Scan for the cell matching the given text and deliver its (x, y) coordinate at center. 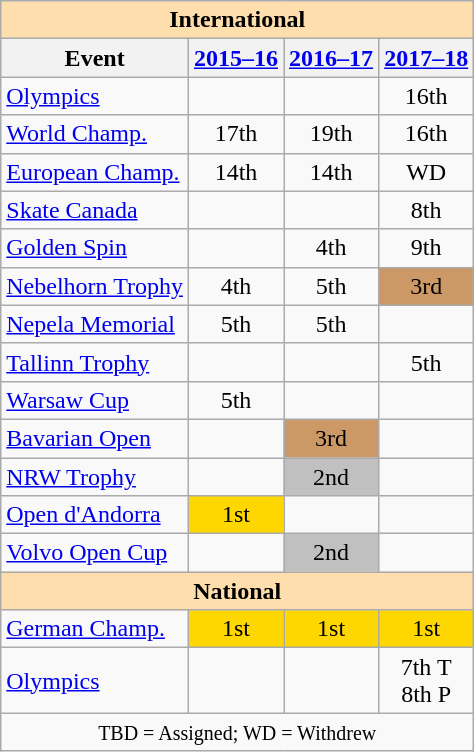
International (238, 20)
19th (332, 134)
TBD = Assigned; WD = Withdrew (238, 732)
Warsaw Cup (95, 400)
NRW Trophy (95, 477)
World Champ. (95, 134)
2016–17 (332, 58)
2015–16 (236, 58)
Nepela Memorial (95, 324)
9th (426, 248)
2017–18 (426, 58)
Volvo Open Cup (95, 553)
Event (95, 58)
8th (426, 210)
17th (236, 134)
Nebelhorn Trophy (95, 286)
Tallinn Trophy (95, 362)
National (238, 591)
7th T 8th P (426, 680)
Skate Canada (95, 210)
Golden Spin (95, 248)
Bavarian Open (95, 438)
WD (426, 172)
German Champ. (95, 629)
Open d'Andorra (95, 515)
European Champ. (95, 172)
